Return [X, Y] of the center of cell containing provided text 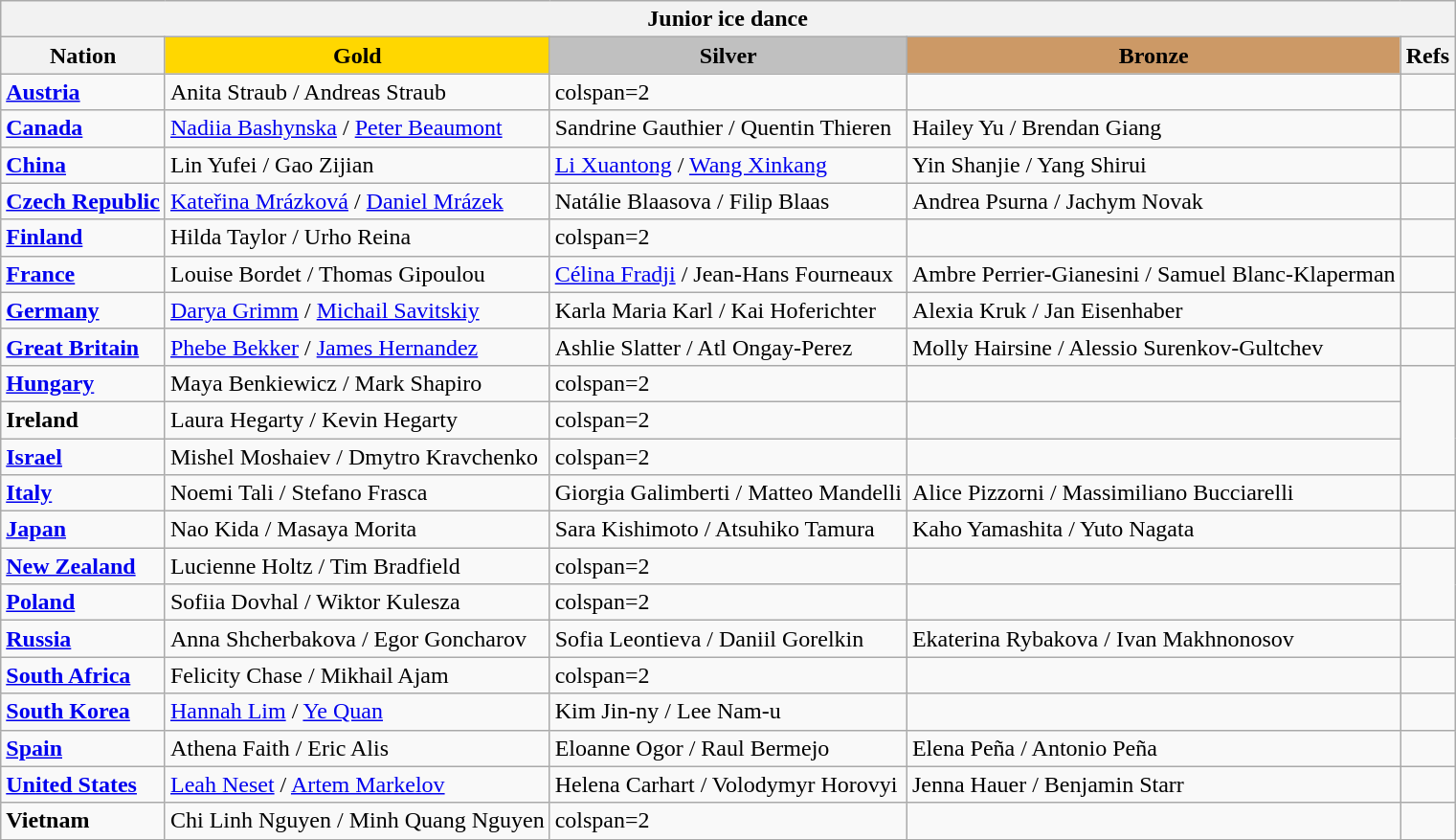
Molly Hairsine / Alessio Surenkov-Gultchev [1154, 347]
Spain [83, 748]
Mishel Moshaiev / Dmytro Kravchenko [357, 457]
Chi Linh Nguyen / Minh Quang Nguyen [357, 821]
Ambre Perrier-Gianesini / Samuel Blanc-Klaperman [1154, 274]
Germany [83, 310]
Ireland [83, 420]
Italy [83, 493]
Sofia Leontieva / Daniil Gorelkin [728, 639]
Gold [357, 56]
Hailey Yu / Brendan Giang [1154, 128]
Canada [83, 128]
Kaho Yamashita / Yuto Nagata [1154, 530]
Darya Grimm / Michail Savitskiy [357, 310]
Sandrine Gauthier / Quentin Thieren [728, 128]
Refs [1427, 56]
Finland [83, 238]
China [83, 165]
Louise Bordet / Thomas Gipoulou [357, 274]
Ekaterina Rybakova / Ivan Makhnonosov [1154, 639]
Russia [83, 639]
Kateřina Mrázková / Daniel Mrázek [357, 201]
Poland [83, 602]
Elena Peña / Antonio Peña [1154, 748]
Alexia Kruk / Jan Eisenhaber [1154, 310]
Israel [83, 457]
Czech Republic [83, 201]
Giorgia Galimberti / Matteo Mandelli [728, 493]
Felicity Chase / Mikhail Ajam [357, 675]
Maya Benkiewicz / Mark Shapiro [357, 383]
Phebe Bekker / James Hernandez [357, 347]
Anna Shcherbakova / Egor Goncharov [357, 639]
Leah Neset / Artem Markelov [357, 784]
Eloanne Ogor / Raul Bermejo [728, 748]
Hannah Lim / Ye Quan [357, 712]
Nao Kida / Masaya Morita [357, 530]
Athena Faith / Eric Alis [357, 748]
Noemi Tali / Stefano Frasca [357, 493]
Kim Jin-ny / Lee Nam-u [728, 712]
Austria [83, 92]
New Zealand [83, 566]
South Africa [83, 675]
Lucienne Holtz / Tim Bradfield [357, 566]
Great Britain [83, 347]
Silver [728, 56]
France [83, 274]
Sara Kishimoto / Atsuhiko Tamura [728, 530]
Nadiia Bashynska / Peter Beaumont [357, 128]
Laura Hegarty / Kevin Hegarty [357, 420]
Ashlie Slatter / Atl Ongay-Perez [728, 347]
South Korea [83, 712]
Célina Fradji / Jean-Hans Fourneaux [728, 274]
Japan [83, 530]
Lin Yufei / Gao Zijian [357, 165]
Helena Carhart / Volodymyr Horovyi [728, 784]
Anita Straub / Andreas Straub [357, 92]
Bronze [1154, 56]
United States [83, 784]
Nation [83, 56]
Sofiia Dovhal / Wiktor Kulesza [357, 602]
Jenna Hauer / Benjamin Starr [1154, 784]
Junior ice dance [728, 19]
Hungary [83, 383]
Vietnam [83, 821]
Hilda Taylor / Urho Reina [357, 238]
Karla Maria Karl / Kai Hoferichter [728, 310]
Andrea Psurna / Jachym Novak [1154, 201]
Yin Shanjie / Yang Shirui [1154, 165]
Natálie Blaasova / Filip Blaas [728, 201]
Li Xuantong / Wang Xinkang [728, 165]
Alice Pizzorni / Massimiliano Bucciarelli [1154, 493]
